Return (X, Y) of the center of cell containing provided text 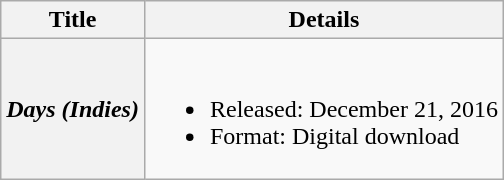
Title (73, 20)
Released: December 21, 2016Format: Digital download (324, 109)
Days (Indies) (73, 109)
Details (324, 20)
